Output the [X, Y] coordinate of the center of the cell containing the given text.  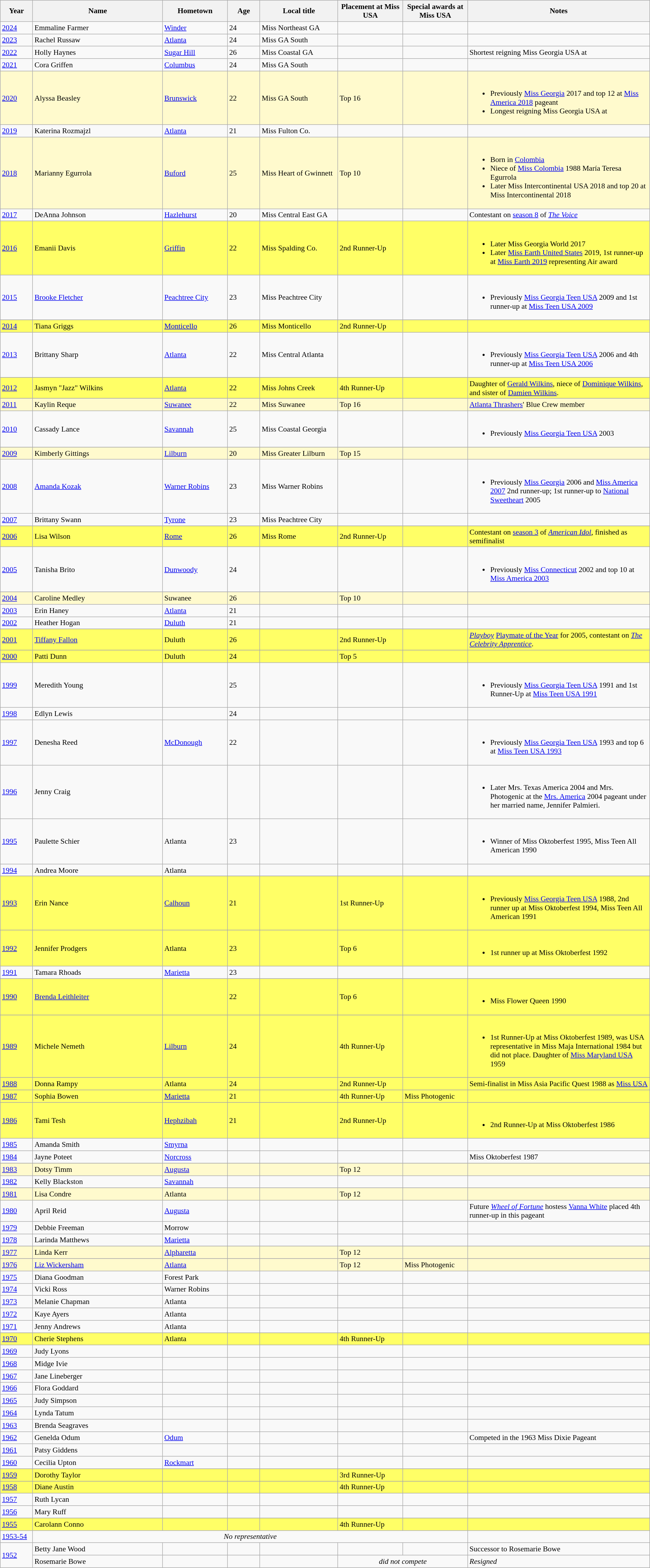
Emanii Davis [98, 248]
Diana Goodman [98, 1277]
Winner of Miss Oktoberfest 1995, Miss Teen All American 1990 [558, 842]
Cora Griffen [98, 65]
Dunwoody [195, 570]
Tiffany Fallon [98, 640]
1991 [17, 973]
Monticello [195, 326]
Top 5 [370, 657]
1995 [17, 842]
Caroline Medley [98, 598]
1992 [17, 948]
Shortest reigning Miss Georgia USA at [558, 53]
1966 [17, 1388]
2008 [17, 486]
1962 [17, 1438]
Brenda Seagraves [98, 1425]
Betty Jane Wood [98, 1549]
Mary Ruff [98, 1512]
Amanda Smith [98, 1145]
Cassady Lance [98, 429]
1972 [17, 1314]
1990 [17, 997]
2013 [17, 355]
Alpharetta [195, 1253]
Jenny Andrews [98, 1327]
1986 [17, 1120]
Notes [558, 11]
Dorothy Taylor [98, 1475]
1979 [17, 1228]
Erin Haney [98, 611]
1955 [17, 1524]
Miss Central Atlanta [299, 355]
1st Runner-Up [370, 903]
Miss Heart of Gwinnett [299, 173]
Name [98, 11]
2020 [17, 98]
Tamara Rhoads [98, 973]
1953-54 [17, 1537]
1989 [17, 1046]
Born in ColombiaNiece of Miss Colombia 1988 María Teresa EgurrolaLater Miss Intercontinental USA 2018 and top 20 at Miss Intercontinental 2018 [558, 173]
Melanie Chapman [98, 1302]
Griffin [195, 248]
Buford [195, 173]
2004 [17, 598]
1970 [17, 1339]
1988 [17, 1084]
2011 [17, 405]
Marianny Egurrola [98, 173]
1993 [17, 903]
1976 [17, 1265]
Kimberly Gittings [98, 453]
2019 [17, 131]
Ruth Lycan [98, 1500]
1973 [17, 1302]
Special awards at Miss USA [435, 11]
Midge Ivie [98, 1364]
Patti Dunn [98, 657]
1996 [17, 792]
2010 [17, 429]
Previously Miss Georgia Teen USA 1993 and top 6 at Miss Teen USA 1993 [558, 743]
1987 [17, 1096]
1982 [17, 1182]
1959 [17, 1475]
Miss Fulton Co. [299, 131]
Emmaline Farmer [98, 28]
Sugar Hill [195, 53]
2nd Runner-Up at Miss Oktoberfest 1986 [558, 1120]
2006 [17, 536]
Debbie Freeman [98, 1228]
Jennifer Prodgers [98, 948]
Miss Central East GA [299, 215]
1983 [17, 1169]
Brenda Leithleiter [98, 997]
Miss Suwanee [299, 405]
Peachtree City [195, 298]
Winder [195, 28]
Placement at Miss USA [370, 11]
Lisa Condre [98, 1194]
1978 [17, 1240]
Jasmyn "Jazz" Wilkins [98, 388]
Kaye Ayers [98, 1314]
Judy Lyons [98, 1352]
1967 [17, 1376]
1961 [17, 1450]
Smyrna [195, 1145]
Rome [195, 536]
Donna Rampy [98, 1084]
Contestant on season 3 of American Idol, finished as semifinalist [558, 536]
Successor to Rosemarie Bowe [558, 1549]
Hazlehurst [195, 215]
Larinda Matthews [98, 1240]
No representative [250, 1537]
Previously Miss Georgia 2006 and Miss America 2007 2nd runner-up; 1st runner-up to National Sweetheart 2005 [558, 486]
Top 15 [370, 453]
Later Miss Georgia World 2017Later Miss Earth United States 2019, 1st runner-up at Miss Earth 2019 representing Air award [558, 248]
Jayne Poteet [98, 1157]
Katerina Rozmajzl [98, 131]
Previously Miss Connecticut 2002 and top 10 at Miss America 2003 [558, 570]
1958 [17, 1487]
2014 [17, 326]
1969 [17, 1352]
1957 [17, 1500]
Resigned [558, 1561]
Age [244, 11]
Previously Miss Georgia 2017 and top 12 at Miss America 2018 pageantLongest reigning Miss Georgia USA at [558, 98]
2024 [17, 28]
Previously Miss Georgia Teen USA 1988, 2nd runner up at Miss Oktoberfest 1994, Miss Teen All American 1991 [558, 903]
Jenny Craig [98, 792]
2001 [17, 640]
2003 [17, 611]
Kelly Blackston [98, 1182]
Miss Oktoberfest 1987 [558, 1157]
2005 [17, 570]
Lynda Tatum [98, 1413]
1st runner up at Miss Oktoberfest 1992 [558, 948]
Competed in the 1963 Miss Dixie Pageant [558, 1438]
Miss Warner Robins [299, 486]
1st Runner-Up at Miss Oktoberfest 1989, was USA representative in Miss Maja International 1984 but did not place. Daughter of Miss Maryland USA 1959 [558, 1046]
Semi-finalist in Miss Asia Pacific Quest 1988 as Miss USA [558, 1084]
Miss Spalding Co. [299, 248]
Norcross [195, 1157]
Genelda Odum [98, 1438]
Dotsy Timm [98, 1169]
Miss Greater Lilburn [299, 453]
Year [17, 11]
1960 [17, 1463]
1999 [17, 685]
Brunswick [195, 98]
2023 [17, 40]
Cecilia Upton [98, 1463]
Miss Coastal Georgia [299, 429]
Tyrone [195, 520]
Miss Northeast GA [299, 28]
Heather Hogan [98, 623]
Future Wheel of Fortune hostess Vanna White placed 4th runner-up in this pageant [558, 1211]
1952 [17, 1556]
Brooke Fletcher [98, 298]
Playboy Playmate of the Year for 2005, contestant on The Celebrity Apprentice. [558, 640]
Previously Miss Georgia Teen USA 1991 and 1st Runner-Up at Miss Teen USA 1991 [558, 685]
1968 [17, 1364]
did not compete [403, 1561]
Kaylin Reque [98, 405]
Denesha Reed [98, 743]
1964 [17, 1413]
1963 [17, 1425]
2002 [17, 623]
3rd Runner-Up [370, 1475]
Tanisha Brito [98, 570]
Linda Kerr [98, 1253]
Rachel Russaw [98, 40]
2012 [17, 388]
1956 [17, 1512]
Jane Lineberger [98, 1376]
2016 [17, 248]
1981 [17, 1194]
Miss Rome [299, 536]
Previously Miss Georgia Teen USA 2003 [558, 429]
Daughter of Gerald Wilkins, niece of Dominique Wilkins, and sister of Damien Wilkins. [558, 388]
Liz Wickersham [98, 1265]
Holly Haynes [98, 53]
1994 [17, 870]
Erin Nance [98, 903]
Miss Flower Queen 1990 [558, 997]
Columbus [195, 65]
McDonough [195, 743]
2021 [17, 65]
2000 [17, 657]
April Reid [98, 1211]
Amanda Kozak [98, 486]
1985 [17, 1145]
Previously Miss Georgia Teen USA 2006 and 4th runner-up at Miss Teen USA 2006 [558, 355]
Michele Nemeth [98, 1046]
Tiana Griggs [98, 326]
Flora Goddard [98, 1388]
Paulette Schier [98, 842]
Brittany Sharp [98, 355]
Previously Miss Georgia Teen USA 2009 and 1st runner-up at Miss Teen USA 2009 [558, 298]
Sophia Bowen [98, 1096]
Carolann Conno [98, 1524]
2007 [17, 520]
Calhoun [195, 903]
1984 [17, 1157]
Forest Park [195, 1277]
Miss Johns Creek [299, 388]
DeAnna Johnson [98, 215]
2018 [17, 173]
Tami Tesh [98, 1120]
Atlanta Thrashers' Blue Crew member [558, 405]
Hephzibah [195, 1120]
Rosemarie Bowe [98, 1561]
Rockmart [195, 1463]
2009 [17, 453]
1975 [17, 1277]
Edlyn Lewis [98, 714]
2017 [17, 215]
1974 [17, 1289]
Morrow [195, 1228]
Miss Coastal GA [299, 53]
Vicki Ross [98, 1289]
2022 [17, 53]
Andrea Moore [98, 870]
1977 [17, 1253]
1965 [17, 1401]
Alyssa Beasley [98, 98]
Local title [299, 11]
Diane Austin [98, 1487]
Cherie Stephens [98, 1339]
Lisa Wilson [98, 536]
Patsy Giddens [98, 1450]
Later Mrs. Texas America 2004 and Mrs. Photogenic at the Mrs. America 2004 pageant under her married name, Jennifer Palmieri. [558, 792]
1997 [17, 743]
Miss Monticello [299, 326]
1998 [17, 714]
1971 [17, 1327]
1980 [17, 1211]
Brittany Swann [98, 520]
Meredith Young [98, 685]
Judy Simpson [98, 1401]
Odum [195, 1438]
2015 [17, 298]
Contestant on season 8 of The Voice [558, 215]
Hometown [195, 11]
